For the text-containing cell, return its midpoint in [X, Y] coordinate format. 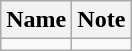
Note [102, 20]
Name [36, 20]
